Provide the [X, Y] coordinate of the cell's center where the given text is located.  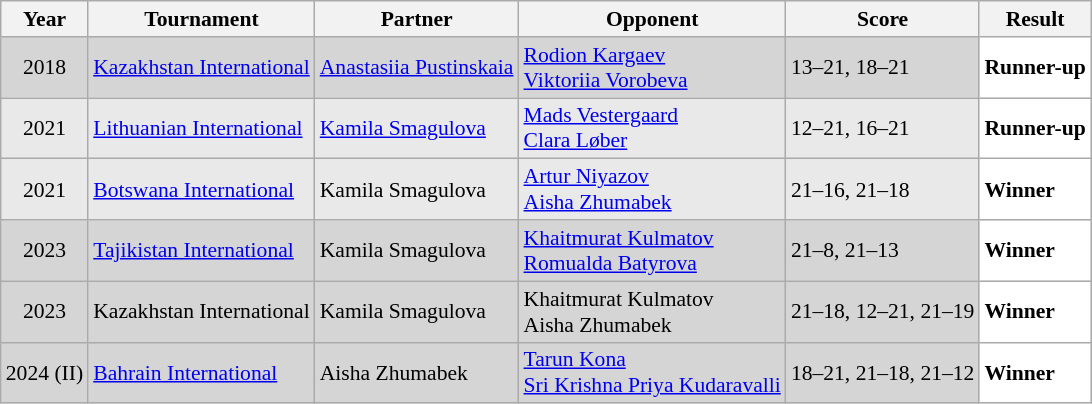
Mads Vestergaard Clara Løber [652, 128]
21–18, 12–21, 21–19 [883, 312]
18–21, 21–18, 21–12 [883, 372]
Rodion Kargaev Viktoriia Vorobeva [652, 68]
13–21, 18–21 [883, 68]
Opponent [652, 19]
Lithuanian International [201, 128]
Aisha Zhumabek [417, 372]
Bahrain International [201, 372]
Botswana International [201, 190]
Artur Niyazov Aisha Zhumabek [652, 190]
Anastasiia Pustinskaia [417, 68]
Tajikistan International [201, 250]
12–21, 16–21 [883, 128]
Khaitmurat Kulmatov Romualda Batyrova [652, 250]
Tarun Kona Sri Krishna Priya Kudaravalli [652, 372]
Score [883, 19]
Partner [417, 19]
Khaitmurat Kulmatov Aisha Zhumabek [652, 312]
2024 (II) [44, 372]
Year [44, 19]
Tournament [201, 19]
21–8, 21–13 [883, 250]
21–16, 21–18 [883, 190]
2018 [44, 68]
Result [1034, 19]
